For the text-containing cell, return its midpoint in [X, Y] coordinate format. 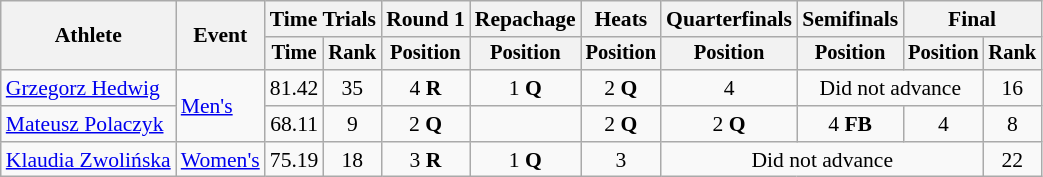
Men's [220, 106]
1 Q [526, 88]
4 FB [850, 124]
Grzegorz Hedwig [88, 88]
35 [352, 88]
Semifinals [850, 19]
81.42 [294, 88]
4 R [426, 88]
68.11 [294, 124]
Athlete [88, 36]
Quarterfinals [729, 19]
Heats [621, 19]
16 [1013, 88]
8 [1013, 124]
Time [294, 54]
9 [352, 124]
Repachage [526, 19]
Did not advance [890, 88]
Mateusz Polaczyk [88, 124]
Round 1 [426, 19]
Final [972, 19]
Event [220, 36]
Time Trials [323, 19]
